Return the [X, Y] coordinate for the center point of the cell that contains the specified text.  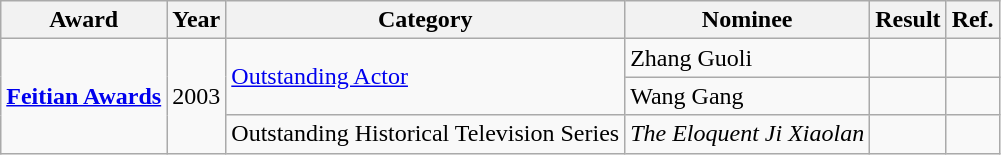
Feitian Awards [84, 96]
Category [426, 20]
The Eloquent Ji Xiaolan [748, 134]
Outstanding Actor [426, 77]
Ref. [972, 20]
Zhang Guoli [748, 58]
2003 [196, 96]
Result [908, 20]
Award [84, 20]
Year [196, 20]
Nominee [748, 20]
Outstanding Historical Television Series [426, 134]
Wang Gang [748, 96]
